Determine the [x, y] coordinate at the center of the cell enclosing the given text.  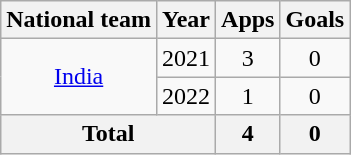
India [79, 77]
4 [248, 134]
1 [248, 96]
2021 [186, 58]
Goals [315, 20]
Total [108, 134]
3 [248, 58]
2022 [186, 96]
Year [186, 20]
Apps [248, 20]
National team [79, 20]
